From the cell containing the given text, extract its center point as [X, Y] coordinate. 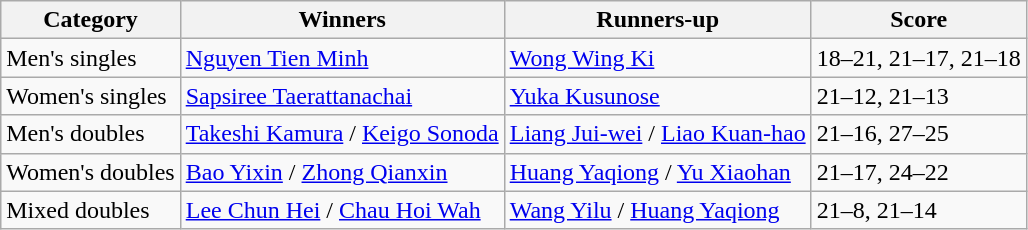
Runners-up [658, 20]
Mixed doubles [90, 210]
Bao Yixin / Zhong Qianxin [342, 172]
Women's doubles [90, 172]
21–16, 27–25 [918, 134]
Category [90, 20]
Huang Yaqiong / Yu Xiaohan [658, 172]
Wang Yilu / Huang Yaqiong [658, 210]
Lee Chun Hei / Chau Hoi Wah [342, 210]
Yuka Kusunose [658, 96]
21–12, 21–13 [918, 96]
Wong Wing Ki [658, 58]
Winners [342, 20]
21–8, 21–14 [918, 210]
Men's singles [90, 58]
Nguyen Tien Minh [342, 58]
Takeshi Kamura / Keigo Sonoda [342, 134]
Score [918, 20]
Liang Jui-wei / Liao Kuan-hao [658, 134]
Sapsiree Taerattanachai [342, 96]
Women's singles [90, 96]
21–17, 24–22 [918, 172]
Men's doubles [90, 134]
18–21, 21–17, 21–18 [918, 58]
